Determine the [X, Y] coordinate at the center of the cell enclosing the given text.  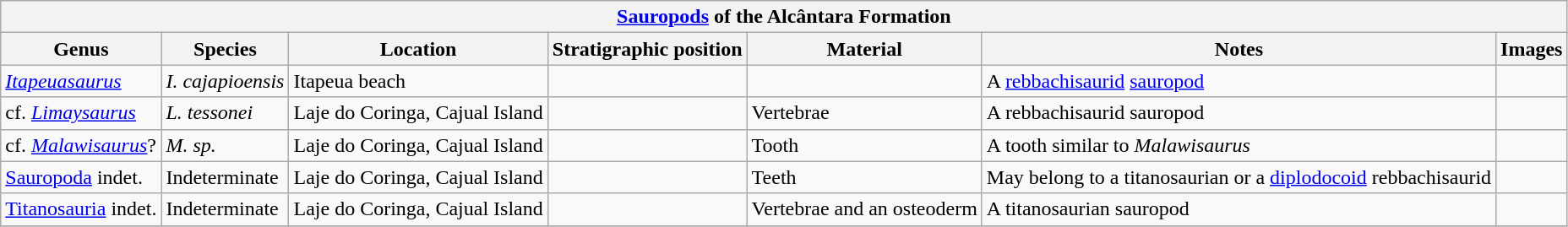
Titanosauria indet. [81, 209]
Itapeua beach [418, 81]
cf. Limaysaurus [81, 113]
I. cajapioensis [225, 81]
Images [1532, 49]
L. tessonei [225, 113]
Itapeuasaurus [81, 81]
A titanosaurian sauropod [1239, 209]
Genus [81, 49]
Material [864, 49]
May belong to a titanosaurian or a diplodocoid rebbachisaurid [1239, 177]
Notes [1239, 49]
A tooth similar to Malawisaurus [1239, 145]
Vertebrae and an osteoderm [864, 209]
Species [225, 49]
Tooth [864, 145]
Location [418, 49]
cf. Malawisaurus? [81, 145]
Teeth [864, 177]
Vertebrae [864, 113]
Stratigraphic position [647, 49]
Sauropoda indet. [81, 177]
M. sp. [225, 145]
Sauropods of the Alcântara Formation [784, 17]
